Return [X, Y] of the center of cell containing provided text 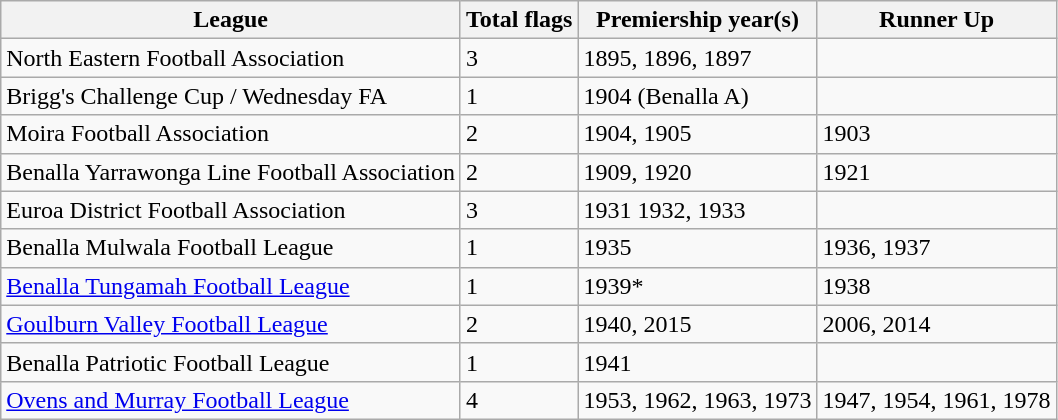
1941 [698, 362]
1895, 1896, 1897 [698, 58]
League [231, 20]
Moira Football Association [231, 134]
1939* [698, 286]
1909, 1920 [698, 172]
Benalla Mulwala Football League [231, 248]
1935 [698, 248]
1947, 1954, 1961, 1978 [936, 400]
Total flags [519, 20]
4 [519, 400]
Premiership year(s) [698, 20]
Goulburn Valley Football League [231, 324]
1904, 1905 [698, 134]
Euroa District Football Association [231, 210]
Runner Up [936, 20]
Benalla Tungamah Football League [231, 286]
North Eastern Football Association [231, 58]
1936, 1937 [936, 248]
1904 (Benalla A) [698, 96]
2006, 2014 [936, 324]
1931 1932, 1933 [698, 210]
1921 [936, 172]
1938 [936, 286]
Ovens and Murray Football League [231, 400]
1953, 1962, 1963, 1973 [698, 400]
Benalla Patriotic Football League [231, 362]
Brigg's Challenge Cup / Wednesday FA [231, 96]
Benalla Yarrawonga Line Football Association [231, 172]
1903 [936, 134]
1940, 2015 [698, 324]
